From the cell containing the given text, extract its center point as (X, Y) coordinate. 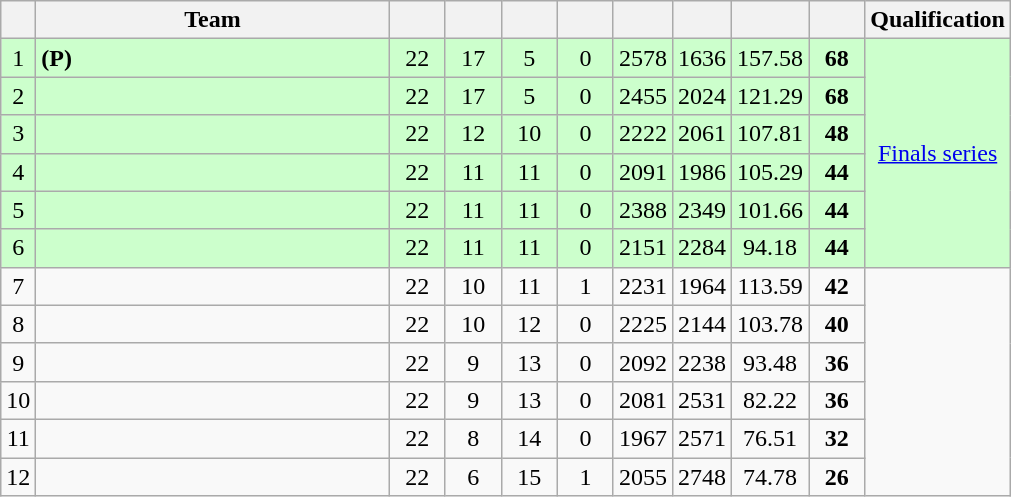
42 (837, 286)
82.22 (770, 400)
2092 (642, 362)
1636 (702, 58)
2571 (702, 438)
1967 (642, 438)
2024 (702, 96)
113.59 (770, 286)
4 (18, 172)
48 (837, 134)
76.51 (770, 438)
Finals series (938, 153)
2225 (642, 324)
2144 (702, 324)
93.48 (770, 362)
2578 (642, 58)
2222 (642, 134)
26 (837, 477)
Team (212, 20)
2055 (642, 477)
15 (529, 477)
103.78 (770, 324)
2284 (702, 248)
101.66 (770, 210)
2081 (642, 400)
105.29 (770, 172)
40 (837, 324)
94.18 (770, 248)
74.78 (770, 477)
2091 (642, 172)
2238 (702, 362)
1986 (702, 172)
Qualification (938, 20)
32 (837, 438)
2388 (642, 210)
121.29 (770, 96)
7 (18, 286)
157.58 (770, 58)
2 (18, 96)
2231 (642, 286)
(P) (212, 58)
2349 (702, 210)
2151 (642, 248)
107.81 (770, 134)
2748 (702, 477)
14 (529, 438)
2455 (642, 96)
2531 (702, 400)
2061 (702, 134)
3 (18, 134)
1964 (702, 286)
